Return (X, Y) of the center of cell containing provided text 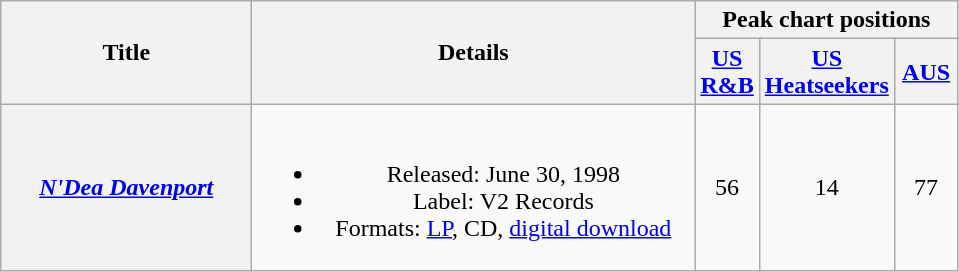
US R&B (727, 72)
56 (727, 188)
AUS (926, 72)
14 (826, 188)
77 (926, 188)
Released: June 30, 1998Label: V2 RecordsFormats: LP, CD, digital download (474, 188)
US Heatseekers (826, 72)
Peak chart positions (826, 20)
Details (474, 52)
Title (126, 52)
N'Dea Davenport (126, 188)
